Output the (x, y) coordinate of the center of the cell containing the given text.  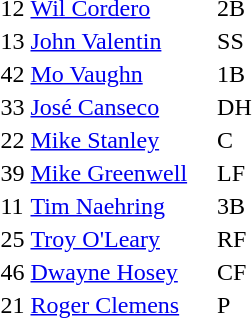
Mike Stanley (121, 140)
Mo Vaughn (121, 74)
Mike Greenwell (121, 173)
Troy O'Leary (121, 239)
John Valentin (121, 41)
José Canseco (121, 107)
Dwayne Hosey (121, 272)
Tim Naehring (121, 206)
